Detect which cell encompasses the target text, then output its [x, y] center coordinate. 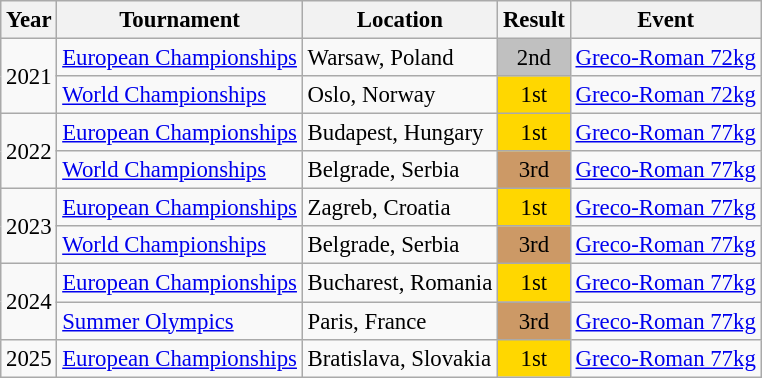
2023 [29, 226]
2025 [29, 358]
Bratislava, Slovakia [400, 358]
2022 [29, 152]
Warsaw, Poland [400, 58]
Location [400, 20]
Event [666, 20]
Tournament [180, 20]
2021 [29, 76]
Oslo, Norway [400, 95]
Year [29, 20]
Budapest, Hungary [400, 133]
Result [534, 20]
Zagreb, Croatia [400, 208]
2024 [29, 302]
Summer Olympics [180, 321]
Paris, France [400, 321]
Bucharest, Romania [400, 283]
2nd [534, 58]
